Identify which cell holds the provided text, then report its [X, Y] central coordinate. 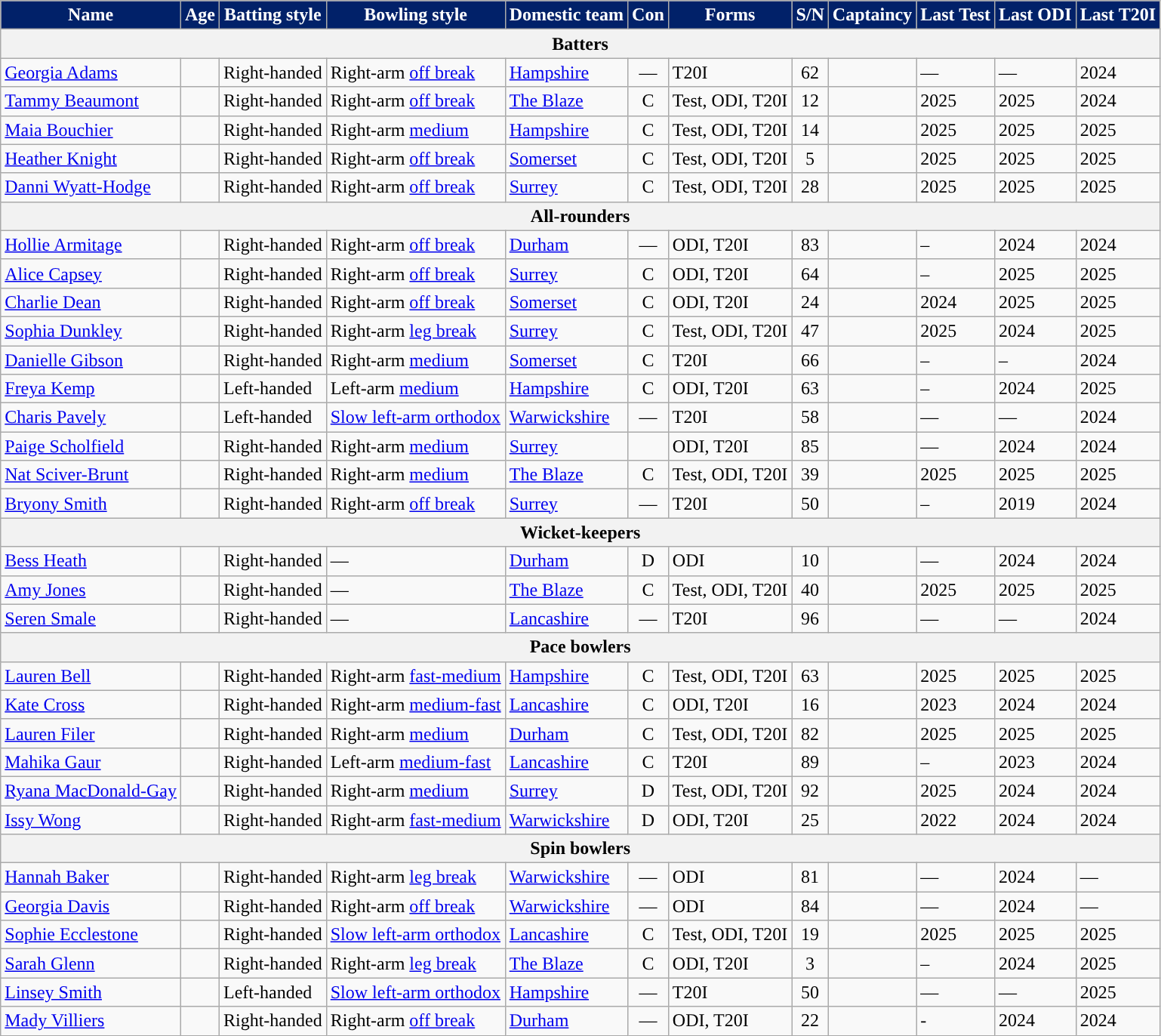
84 [810, 906]
Age [199, 15]
Paige Scholfield [91, 446]
81 [810, 877]
66 [810, 360]
Domestic team [566, 15]
Heather Knight [91, 159]
Lauren Bell [91, 676]
Hannah Baker [91, 877]
Name [91, 15]
Bowling style [415, 15]
- [956, 1021]
16 [810, 705]
96 [810, 618]
Last T20I [1117, 15]
85 [810, 446]
Last Test [956, 15]
Bess Heath [91, 561]
Batting style [273, 15]
3 [810, 964]
28 [810, 187]
All-rounders [580, 216]
Kate Cross [91, 705]
Charlie Dean [91, 302]
Left-arm medium-fast [415, 762]
2019 [1035, 504]
82 [810, 733]
Mady Villiers [91, 1021]
Danielle Gibson [91, 360]
Nat Sciver-Brunt [91, 475]
89 [810, 762]
Spin bowlers [580, 849]
Lauren Filer [91, 733]
Charis Pavely [91, 418]
Con [648, 15]
Wicket-keepers [580, 532]
39 [810, 475]
Pace bowlers [580, 647]
Last ODI [1035, 15]
40 [810, 590]
Captaincy [872, 15]
Sarah Glenn [91, 964]
22 [810, 1021]
12 [810, 101]
Alice Capsey [91, 273]
62 [810, 72]
Sophie Ecclestone [91, 935]
Mahika Gaur [91, 762]
19 [810, 935]
58 [810, 418]
5 [810, 159]
Freya Kemp [91, 389]
10 [810, 561]
2022 [956, 819]
24 [810, 302]
Left-arm medium [415, 389]
Danni Wyatt-Hodge [91, 187]
Issy Wong [91, 819]
S/N [810, 15]
47 [810, 331]
92 [810, 791]
Amy Jones [91, 590]
Bryony Smith [91, 504]
Linsey Smith [91, 992]
Georgia Adams [91, 72]
Georgia Davis [91, 906]
Right-arm medium-fast [415, 705]
64 [810, 273]
83 [810, 245]
Sophia Dunkley [91, 331]
25 [810, 819]
Maia Bouchier [91, 130]
Batters [580, 44]
14 [810, 130]
Tammy Beaumont [91, 101]
Forms [730, 15]
Ryana MacDonald-Gay [91, 791]
Seren Smale [91, 618]
Hollie Armitage [91, 245]
